Output the [X, Y] coordinate of the center of the cell containing the given text.  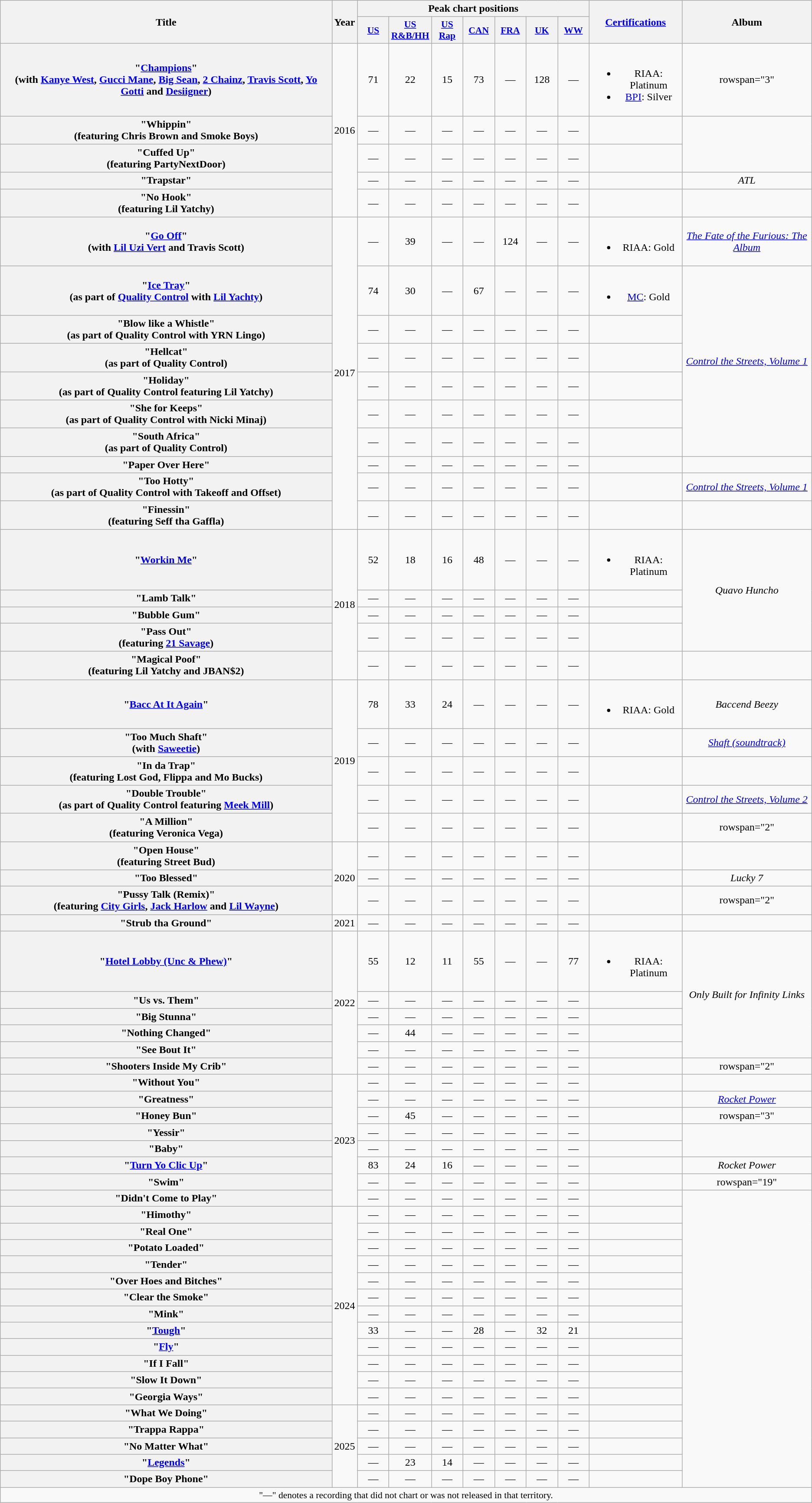
"Dope Boy Phone" [166, 1479]
"Legends" [166, 1463]
"Hotel Lobby (Unc & Phew)" [166, 962]
WW [573, 30]
Control the Streets, Volume 2 [747, 799]
"Go Off"(with Lil Uzi Vert and Travis Scott) [166, 241]
Year [344, 22]
"Mink" [166, 1314]
28 [479, 1330]
"She for Keeps"(as part of Quality Control with Nicki Minaj) [166, 414]
Title [166, 22]
"Real One" [166, 1231]
"South Africa"(as part of Quality Control) [166, 443]
2024 [344, 1306]
"Paper Over Here" [166, 465]
"Without You" [166, 1083]
"Hellcat"(as part of Quality Control) [166, 358]
RIAA: PlatinumBPI: Silver [635, 80]
12 [410, 962]
rowspan="19" [747, 1181]
Baccend Beezy [747, 704]
"Didn't Come to Play" [166, 1198]
"Holiday"(as part of Quality Control featuring Lil Yatchy) [166, 385]
39 [410, 241]
"Slow It Down" [166, 1380]
32 [542, 1330]
15 [447, 80]
2022 [344, 1003]
2016 [344, 130]
"If I Fall" [166, 1363]
"Lamb Talk" [166, 598]
48 [479, 560]
Quavo Huncho [747, 590]
Peak chart positions [473, 9]
"Too Hotty"(as part of Quality Control with Takeoff and Offset) [166, 487]
14 [447, 1463]
"Swim" [166, 1181]
Shaft (soundtrack) [747, 743]
83 [373, 1165]
"Ice Tray"(as part of Quality Control with Lil Yachty) [166, 291]
"Honey Bun" [166, 1116]
FRA [510, 30]
67 [479, 291]
23 [410, 1463]
71 [373, 80]
"Finessin" (featuring Seff tha Gaffla) [166, 515]
"Workin Me" [166, 560]
"Pass Out" (featuring 21 Savage) [166, 637]
Lucky 7 [747, 878]
"No Matter What" [166, 1446]
"Shooters Inside My Crib" [166, 1066]
USR&B/HH [410, 30]
UK [542, 30]
45 [410, 1116]
"Trapstar" [166, 180]
"Potato Loaded" [166, 1248]
"Whippin" (featuring Chris Brown and Smoke Boys) [166, 130]
"Nothing Changed" [166, 1033]
"Baby" [166, 1149]
MC: Gold [635, 291]
30 [410, 291]
"Open House" (featuring Street Bud) [166, 856]
"Magical Poof" (featuring Lil Yatchy and JBAN$2) [166, 666]
"Fly" [166, 1347]
"A Million" (featuring Veronica Vega) [166, 827]
"Bubble Gum" [166, 615]
2021 [344, 923]
Only Built for Infinity Links [747, 994]
"—" denotes a recording that did not chart or was not released in that territory. [406, 1495]
Certifications [635, 22]
"Double Trouble"(as part of Quality Control featuring Meek Mill) [166, 799]
73 [479, 80]
"In da Trap" (featuring Lost God, Flippa and Mo Bucks) [166, 771]
"Us vs. Them" [166, 1000]
"Cuffed Up" (featuring PartyNextDoor) [166, 158]
"Strub tha Ground" [166, 923]
CAN [479, 30]
The Fate of the Furious: The Album [747, 241]
44 [410, 1033]
128 [542, 80]
"Too Blessed" [166, 878]
52 [373, 560]
2020 [344, 878]
"Pussy Talk (Remix)" (featuring City Girls, Jack Harlow and Lil Wayne) [166, 901]
"Himothy" [166, 1215]
"Champions"(with Kanye West, Gucci Mane, Big Sean, 2 Chainz, Travis Scott, Yo Gotti and Desiigner) [166, 80]
"Bacc At It Again" [166, 704]
"Tough" [166, 1330]
124 [510, 241]
2019 [344, 760]
ATL [747, 180]
"Clear the Smoke" [166, 1297]
"Big Stunna" [166, 1017]
Album [747, 22]
"What We Doing" [166, 1413]
2025 [344, 1446]
"Tender" [166, 1264]
77 [573, 962]
22 [410, 80]
2018 [344, 604]
USRap [447, 30]
US [373, 30]
"Greatness" [166, 1099]
"Trappa Rappa" [166, 1429]
18 [410, 560]
11 [447, 962]
"Over Hoes and Bitches" [166, 1281]
2017 [344, 373]
"Turn Yo Clic Up" [166, 1165]
74 [373, 291]
"No Hook" (featuring Lil Yatchy) [166, 203]
"See Bout It" [166, 1050]
"Blow like a Whistle"(as part of Quality Control with YRN Lingo) [166, 329]
78 [373, 704]
"Georgia Ways" [166, 1396]
"Yessir" [166, 1132]
21 [573, 1330]
"Too Much Shaft" (with Saweetie) [166, 743]
2023 [344, 1140]
